Output the (x, y) coordinate of the center of the cell containing the given text.  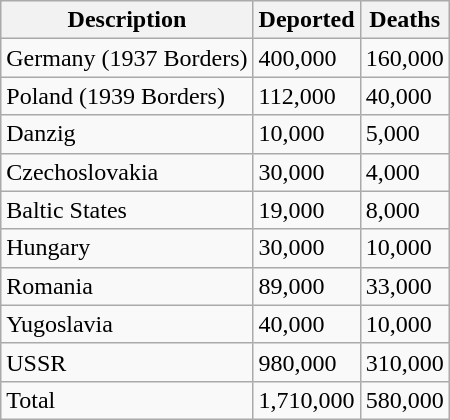
1,710,000 (306, 400)
Yugoslavia (127, 324)
89,000 (306, 286)
19,000 (306, 210)
310,000 (404, 362)
Description (127, 20)
33,000 (404, 286)
Germany (1937 Borders) (127, 58)
5,000 (404, 134)
Danzig (127, 134)
Romania (127, 286)
Deported (306, 20)
400,000 (306, 58)
Total (127, 400)
USSR (127, 362)
4,000 (404, 172)
Hungary (127, 248)
112,000 (306, 96)
Baltic States (127, 210)
Poland (1939 Borders) (127, 96)
Czechoslovakia (127, 172)
8,000 (404, 210)
Deaths (404, 20)
160,000 (404, 58)
580,000 (404, 400)
980,000 (306, 362)
